Return (x, y) of the center of cell containing provided text 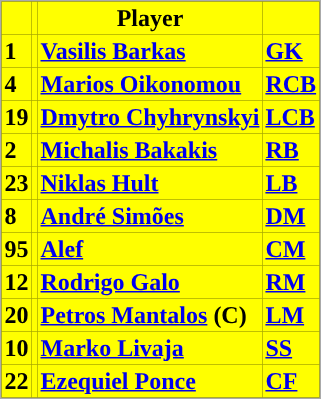
Dmytro Chyhrynskyi (150, 116)
4 (17, 84)
GK (290, 50)
Alef (150, 248)
RM (290, 282)
Marko Livaja (150, 348)
1 (17, 50)
SS (290, 348)
DM (290, 216)
8 (17, 216)
LB (290, 182)
Michalis Bakakis (150, 150)
22 (17, 380)
LCB (290, 116)
Ezequiel Ponce (150, 380)
Marios Oikonomou (150, 84)
CF (290, 380)
95 (17, 248)
Rodrigo Galo (150, 282)
RB (290, 150)
RCB (290, 84)
12 (17, 282)
Niklas Hult (150, 182)
23 (17, 182)
10 (17, 348)
LM (290, 314)
20 (17, 314)
Petros Mantalos (C) (150, 314)
Vasilis Barkas (150, 50)
2 (17, 150)
Player (150, 18)
André Simões (150, 216)
CM (290, 248)
19 (17, 116)
